Extract the (X, Y) coordinate from the center of the cell holding the provided text.  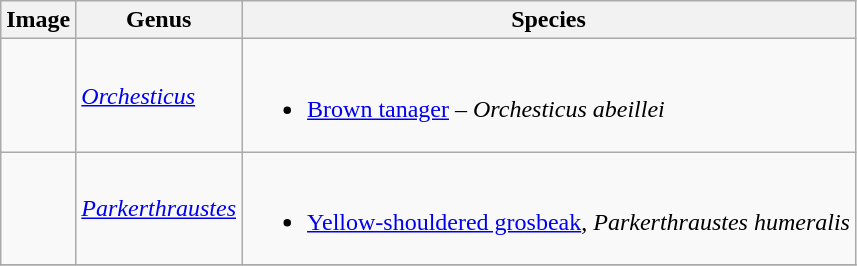
Species (549, 20)
Yellow-shouldered grosbeak, Parkerthraustes humeralis (549, 208)
Genus (159, 20)
Image (38, 20)
Orchesticus (159, 96)
Parkerthraustes (159, 208)
Brown tanager – Orchesticus abeillei (549, 96)
